Determine the [X, Y] coordinate at the center of the cell enclosing the given text.  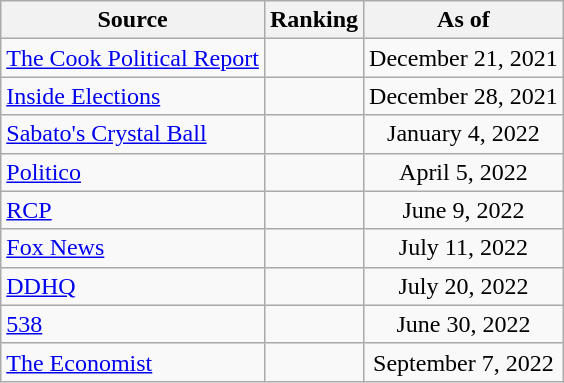
July 11, 2022 [464, 248]
January 4, 2022 [464, 134]
538 [133, 324]
Fox News [133, 248]
June 30, 2022 [464, 324]
April 5, 2022 [464, 172]
DDHQ [133, 286]
Politico [133, 172]
Ranking [314, 20]
December 21, 2021 [464, 58]
The Cook Political Report [133, 58]
September 7, 2022 [464, 362]
The Economist [133, 362]
Source [133, 20]
July 20, 2022 [464, 286]
December 28, 2021 [464, 96]
RCP [133, 210]
Sabato's Crystal Ball [133, 134]
As of [464, 20]
June 9, 2022 [464, 210]
Inside Elections [133, 96]
